Locate the cell with the specified text and output its [X, Y] center coordinate. 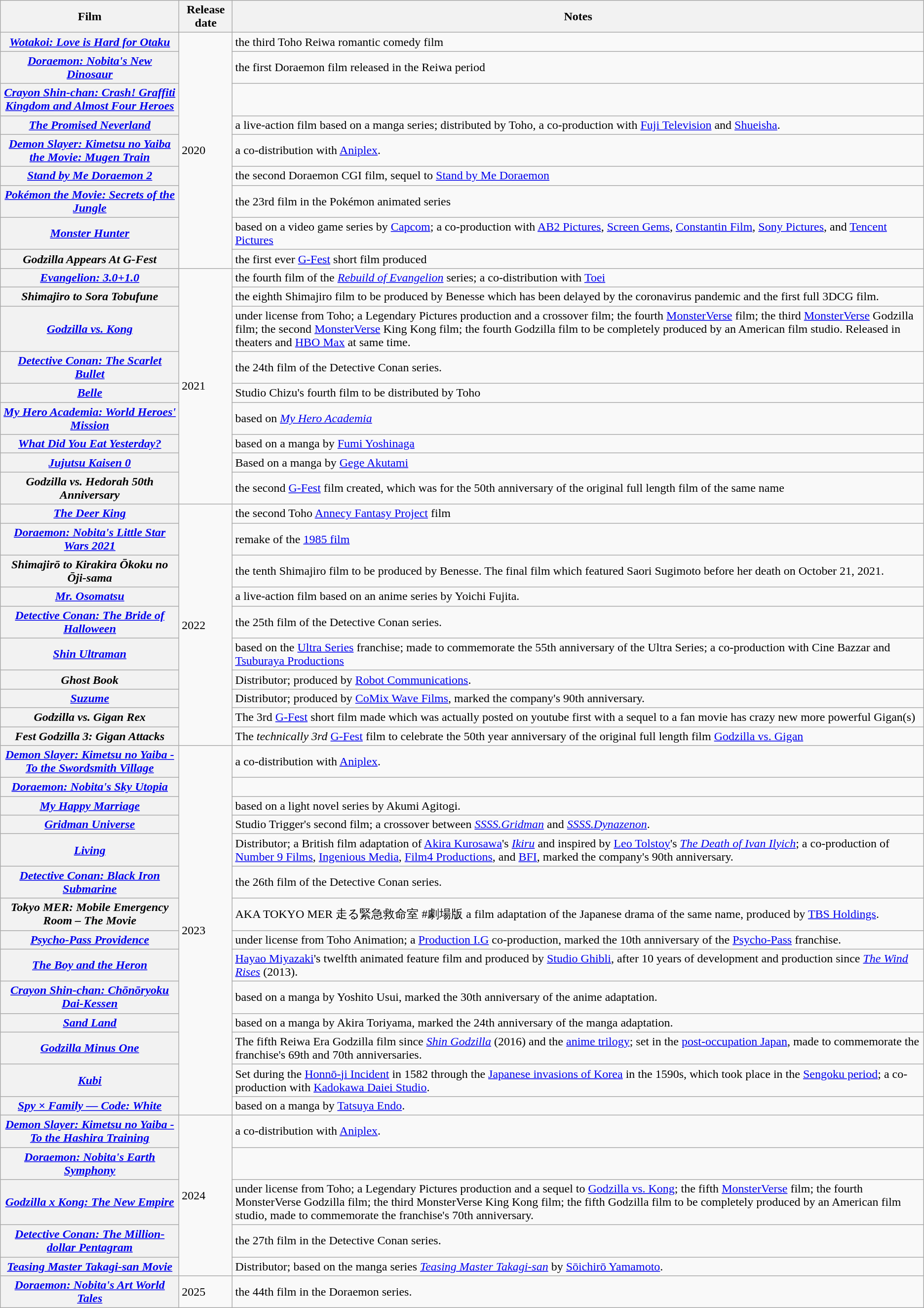
the first ever G-Fest short film produced [578, 259]
Suzume [90, 698]
the 24th film of the Detective Conan series. [578, 367]
a live-action film based on an anime series by Yoichi Fujita. [578, 596]
Studio Trigger's second film; a crossover between SSSS.Gridman and SSSS.Dynazenon. [578, 825]
the 23rd film in the Pokémon animated series [578, 201]
the 26th film of the Detective Conan series. [578, 882]
2024 [206, 1195]
2025 [206, 1292]
Tokyo MER: Mobile Emergency Room – The Movie [90, 914]
Doraemon: Nobita's Earth Symphony [90, 1163]
Wotakoi: Love is Hard for Otaku [90, 42]
My Hero Academia: World Heroes' Mission [90, 419]
The Deer King [90, 514]
Psycho-Pass Providence [90, 940]
a live-action film based on a manga series; distributed by Toho, a co-production with Fuji Television and Shueisha. [578, 125]
the 25th film of the Detective Conan series. [578, 622]
2022 [206, 625]
Distributor; produced by CoMix Wave Films, marked the company's 90th anniversary. [578, 698]
based on a manga by Tatsuya Endo. [578, 1106]
Godzilla Appears At G-Fest [90, 259]
the third Toho Reiwa romantic comedy film [578, 42]
The Promised Neverland [90, 125]
The 3rd G-Fest short film made which was actually posted on youtube first with a sequel to a fan movie has crazy new more powerful Gigan(s) [578, 717]
Gridman Universe [90, 825]
AKA TOKYO MER 走る緊急救命室 #劇場版 a film adaptation of the Japanese drama of the same name, produced by TBS Holdings. [578, 914]
Film [90, 17]
the second G-Fest film created, which was for the 50th anniversary of the original full length film of the same name [578, 488]
Godzilla Minus One [90, 1048]
Ghost Book [90, 679]
My Happy Marriage [90, 806]
Notes [578, 17]
Shin Ultraman [90, 654]
Godzilla vs. Kong [90, 329]
Spy × Family — Code: White [90, 1106]
The technically 3rd G-Fest film to celebrate the 50th year anniversary of the original full length film Godzilla vs. Gigan [578, 736]
the first Doraemon film released in the Reiwa period [578, 67]
Doraemon: Nobita's Little Star Wars 2021 [90, 539]
Demon Slayer: Kimetsu no Yaiba - To the Swordsmith Village [90, 761]
Doraemon: Nobita's New Dinosaur [90, 67]
the second Toho Annecy Fantasy Project film [578, 514]
Shimajiro to Sora Tobufune [90, 296]
Belle [90, 393]
Detective Conan: Black Iron Submarine [90, 882]
Teasing Master Takagi-san Movie [90, 1267]
Detective Conan: The Million-dollar Pentagram [90, 1241]
Distributor; based on the manga series Teasing Master Takagi-san by Sōichirō Yamamoto. [578, 1267]
based on a manga by Fumi Yoshinaga [578, 444]
Studio Chizu's fourth film to be distributed by Toho [578, 393]
The Boy and the Heron [90, 965]
Pokémon the Movie: Secrets of the Jungle [90, 201]
Fest Godzilla 3: Gigan Attacks [90, 736]
based on a manga by Yoshito Usui, marked the 30th anniversary of the anime adaptation. [578, 997]
Based on a manga by Gege Akutami [578, 463]
Demon Slayer: Kimetsu no Yaiba - To the Hashira Training [90, 1131]
Kubi [90, 1080]
2020 [206, 151]
based on a video game series by Capcom; a co-production with AB2 Pictures, Screen Gems, Constantin Film, Sony Pictures, and Tencent Pictures [578, 233]
the fourth film of the Rebuild of Evangelion series; a co-distribution with Toei [578, 277]
based on a manga by Akira Toriyama, marked the 24th anniversary of the manga adaptation. [578, 1023]
Crayon Shin-chan: Chōnōryoku Dai-Kessen [90, 997]
Living [90, 850]
Release date [206, 17]
Godzilla x Kong: The New Empire [90, 1202]
the second Doraemon CGI film, sequel to Stand by Me Doraemon [578, 176]
Sand Land [90, 1023]
Crayon Shin-chan: Crash! Graffiti Kingdom and Almost Four Heroes [90, 100]
Demon Slayer: Kimetsu no Yaiba the Movie: Mugen Train [90, 150]
Mr. Osomatsu [90, 596]
remake of the 1985 film [578, 539]
based on My Hero Academia [578, 419]
Detective Conan: The Bride of Halloween [90, 622]
the tenth Shimajiro film to be produced by Benesse. The final film which featured Saori Sugimoto before her death on October 21, 2021. [578, 571]
What Did You Eat Yesterday? [90, 444]
Godzilla vs. Hedorah 50th Anniversary [90, 488]
Monster Hunter [90, 233]
Detective Conan: The Scarlet Bullet [90, 367]
the eighth Shimajiro film to be produced by Benesse which has been delayed by the coronavirus pandemic and the first full 3DCG film. [578, 296]
the 27th film in the Detective Conan series. [578, 1241]
the 44th film in the Doraemon series. [578, 1292]
2023 [206, 930]
2021 [206, 386]
Shimajirō to Kirakira Ōkoku no Ōji-sama [90, 571]
Distributor; produced by Robot Communications. [578, 679]
Godzilla vs. Gigan Rex [90, 717]
Stand by Me Doraemon 2 [90, 176]
Doraemon: Nobita's Art World Tales [90, 1292]
Jujutsu Kaisen 0 [90, 463]
based on a light novel series by Akumi Agitogi. [578, 806]
under license from Toho Animation; a Production I.G co-production, marked the 10th anniversary of the Psycho-Pass franchise. [578, 940]
Doraemon: Nobita's Sky Utopia [90, 787]
Evangelion: 3.0+1.0 [90, 277]
